Determine the (X, Y) coordinate at the center of the cell enclosing the given text.  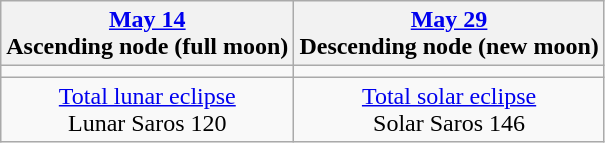
Total solar eclipseSolar Saros 146 (449, 110)
May 29Descending node (new moon) (449, 34)
Total lunar eclipseLunar Saros 120 (148, 110)
May 14Ascending node (full moon) (148, 34)
